For the text-containing cell, return its midpoint in (x, y) coordinate format. 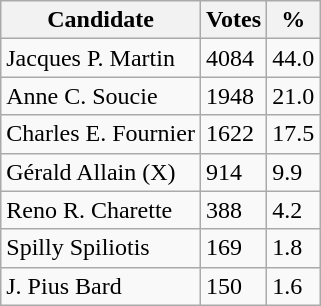
169 (233, 248)
Charles E. Fournier (101, 134)
% (294, 20)
Votes (233, 20)
J. Pius Bard (101, 286)
1.6 (294, 286)
Spilly Spiliotis (101, 248)
17.5 (294, 134)
9.9 (294, 172)
44.0 (294, 58)
Candidate (101, 20)
388 (233, 210)
Jacques P. Martin (101, 58)
150 (233, 286)
21.0 (294, 96)
914 (233, 172)
1948 (233, 96)
4084 (233, 58)
1622 (233, 134)
Anne C. Soucie (101, 96)
4.2 (294, 210)
1.8 (294, 248)
Reno R. Charette (101, 210)
Gérald Allain (X) (101, 172)
